For the text-containing cell, return its midpoint in [X, Y] coordinate format. 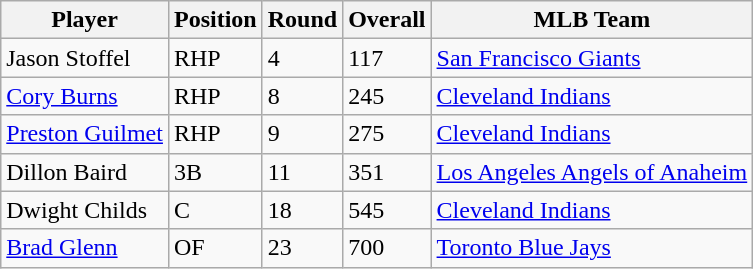
Los Angeles Angels of Anaheim [592, 172]
700 [387, 248]
275 [387, 134]
Dillon Baird [85, 172]
San Francisco Giants [592, 58]
MLB Team [592, 20]
Overall [387, 20]
Cory Burns [85, 96]
23 [302, 248]
4 [302, 58]
11 [302, 172]
351 [387, 172]
Brad Glenn [85, 248]
C [215, 210]
18 [302, 210]
Dwight Childs [85, 210]
Position [215, 20]
Toronto Blue Jays [592, 248]
Preston Guilmet [85, 134]
Jason Stoffel [85, 58]
245 [387, 96]
Round [302, 20]
OF [215, 248]
3B [215, 172]
117 [387, 58]
9 [302, 134]
8 [302, 96]
Player [85, 20]
545 [387, 210]
